Determine the [x, y] coordinate at the center of the cell enclosing the given text.  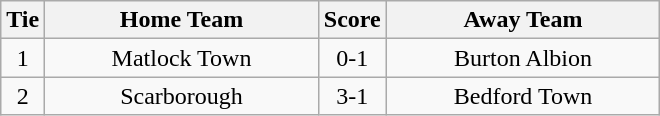
Tie [23, 20]
Scarborough [182, 96]
Away Team [523, 20]
3-1 [352, 96]
Burton Albion [523, 58]
1 [23, 58]
2 [23, 96]
Bedford Town [523, 96]
Score [352, 20]
Home Team [182, 20]
Matlock Town [182, 58]
0-1 [352, 58]
